Locate the cell with the specified text and output its (X, Y) center coordinate. 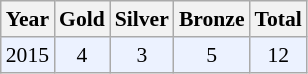
2015 (28, 55)
5 (212, 55)
12 (278, 55)
Year (28, 19)
3 (142, 55)
Gold (82, 19)
Silver (142, 19)
Bronze (212, 19)
Total (278, 19)
4 (82, 55)
